Find where the given text appears and provide that cell's center as (X, Y) coordinate. 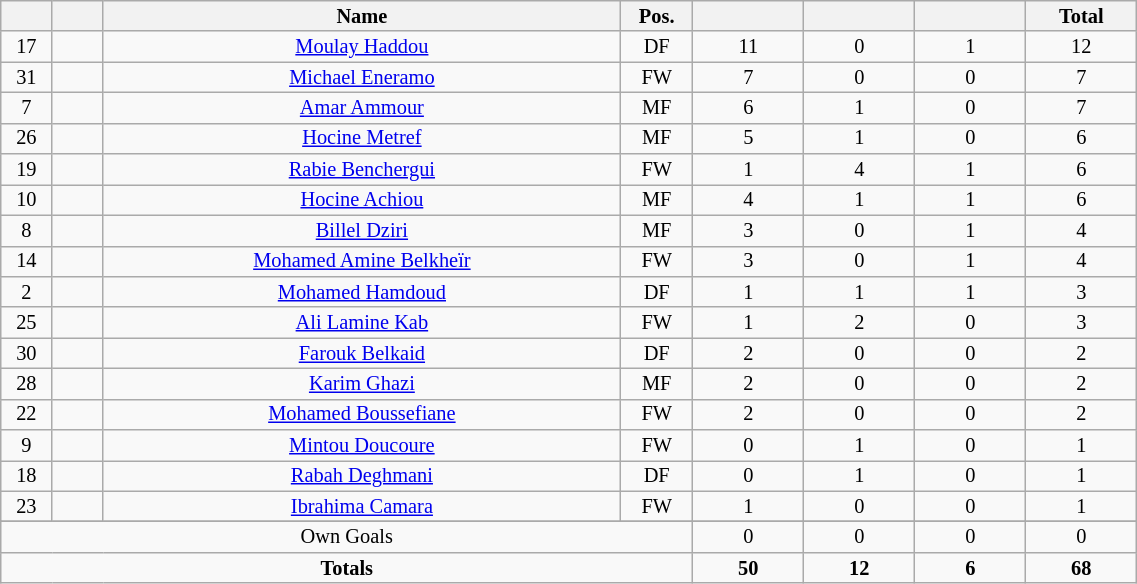
9 (26, 446)
Mohamed Boussefiane (362, 414)
Total (1082, 16)
50 (748, 568)
Karim Ghazi (362, 384)
Totals (347, 568)
23 (26, 506)
17 (26, 46)
19 (26, 170)
31 (26, 78)
Ibrahima Camara (362, 506)
Farouk Belkaid (362, 354)
22 (26, 414)
Hocine Achiou (362, 200)
26 (26, 138)
Mintou Doucoure (362, 446)
Moulay Haddou (362, 46)
Own Goals (347, 538)
Amar Ammour (362, 108)
30 (26, 354)
28 (26, 384)
25 (26, 322)
10 (26, 200)
68 (1082, 568)
Mohamed Amine Belkheïr (362, 262)
Billel Dziri (362, 230)
Name (362, 16)
Hocine Metref (362, 138)
Michael Eneramo (362, 78)
Mohamed Hamdoud (362, 292)
11 (748, 46)
5 (748, 138)
18 (26, 476)
Rabie Benchergui (362, 170)
14 (26, 262)
Pos. (657, 16)
Rabah Deghmani (362, 476)
8 (26, 230)
Ali Lamine Kab (362, 322)
